Pinpoint the cell where the given text exists, returning its (x, y) midpoint coordinate. 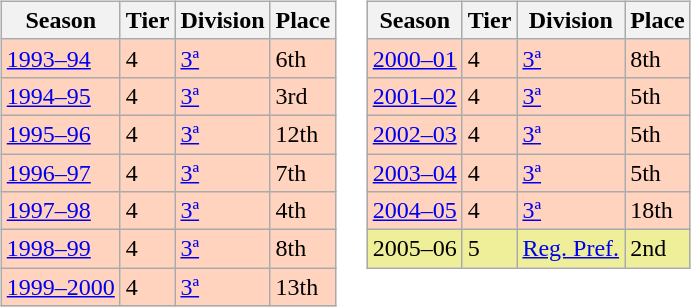
2001–02 (414, 96)
1998–99 (60, 249)
7th (303, 173)
13th (303, 287)
18th (658, 211)
2004–05 (414, 211)
2002–03 (414, 134)
6th (303, 58)
1997–98 (60, 211)
2005–06 (414, 249)
2000–01 (414, 58)
1999–2000 (60, 287)
1993–94 (60, 58)
2003–04 (414, 173)
1996–97 (60, 173)
12th (303, 134)
4th (303, 211)
3rd (303, 96)
5 (490, 249)
Reg. Pref. (571, 249)
1995–96 (60, 134)
1994–95 (60, 96)
2nd (658, 249)
